Pinpoint the cell where the given text exists, returning its (x, y) midpoint coordinate. 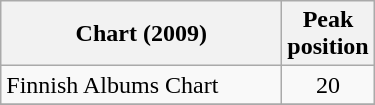
Peakposition (328, 34)
Chart (2009) (142, 34)
20 (328, 85)
Finnish Albums Chart (142, 85)
